Return (x, y) of the center of cell containing provided text 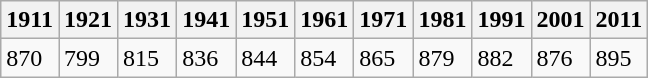
879 (442, 58)
815 (148, 58)
1931 (148, 20)
876 (560, 58)
2011 (619, 20)
1951 (266, 20)
895 (619, 58)
882 (502, 58)
1961 (324, 20)
1921 (88, 20)
1911 (30, 20)
865 (384, 58)
836 (206, 58)
844 (266, 58)
1991 (502, 20)
2001 (560, 20)
854 (324, 58)
1981 (442, 20)
1941 (206, 20)
1971 (384, 20)
870 (30, 58)
799 (88, 58)
